Scan for the cell matching the given text and deliver its (X, Y) coordinate at center. 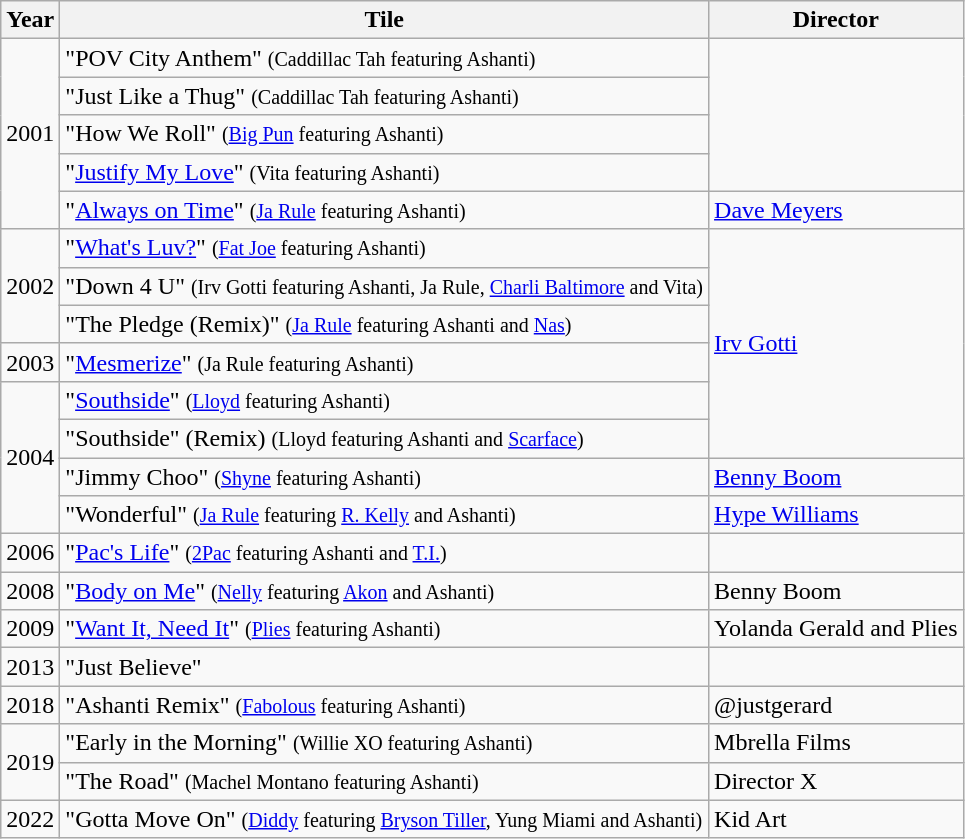
Director (836, 20)
"Down 4 U" (Irv Gotti featuring Ashanti, Ja Rule, Charli Baltimore and Vita) (384, 286)
"Just Believe" (384, 667)
"Body on Me" (Nelly featuring Akon and Ashanti) (384, 591)
2003 (30, 362)
"Jimmy Choo" (Shyne featuring Ashanti) (384, 477)
"Southside" (Remix) (Lloyd featuring Ashanti and Scarface) (384, 438)
"POV City Anthem" (Caddillac Tah featuring Ashanti) (384, 58)
"What's Luv?" (Fat Joe featuring Ashanti) (384, 248)
2013 (30, 667)
2001 (30, 134)
Hype Williams (836, 515)
Yolanda Gerald and Plies (836, 629)
2004 (30, 457)
2019 (30, 762)
"Ashanti Remix" (Fabolous featuring Ashanti) (384, 705)
"Just Like a Thug" (Caddillac Tah featuring Ashanti) (384, 96)
"Always on Time" (Ja Rule featuring Ashanti) (384, 210)
2022 (30, 819)
"Justify My Love" (Vita featuring Ashanti) (384, 172)
2009 (30, 629)
@justgerard (836, 705)
"Pac's Life" (2Pac featuring Ashanti and T.I.) (384, 553)
Dave Meyers (836, 210)
2008 (30, 591)
Mbrella Films (836, 743)
Year (30, 20)
"Want It, Need It" (Plies featuring Ashanti) (384, 629)
"Gotta Move On" (Diddy featuring Bryson Tiller, Yung Miami and Ashanti) (384, 819)
Director X (836, 781)
Tile (384, 20)
2006 (30, 553)
"Southside" (Lloyd featuring Ashanti) (384, 400)
2002 (30, 286)
"Early in the Morning" (Willie XO featuring Ashanti) (384, 743)
"The Pledge (Remix)" (Ja Rule featuring Ashanti and Nas) (384, 324)
Irv Gotti (836, 343)
2018 (30, 705)
"Mesmerize" (Ja Rule featuring Ashanti) (384, 362)
Kid Art (836, 819)
"How We Roll" (Big Pun featuring Ashanti) (384, 134)
"Wonderful" (Ja Rule featuring R. Kelly and Ashanti) (384, 515)
"The Road" (Machel Montano featuring Ashanti) (384, 781)
